Provide the [X, Y] coordinate of the cell's center where the given text is located.  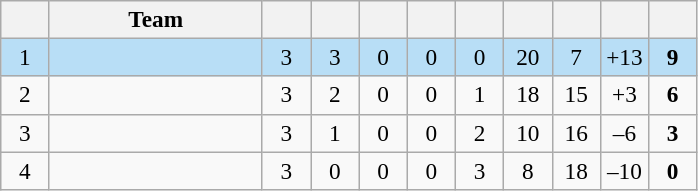
–6 [624, 133]
9 [673, 57]
20 [528, 57]
16 [576, 133]
Team [156, 19]
+13 [624, 57]
7 [576, 57]
4 [25, 170]
10 [528, 133]
6 [673, 95]
+3 [624, 95]
–10 [624, 170]
15 [576, 95]
8 [528, 170]
